Locate the cell with the specified text and output its (X, Y) center coordinate. 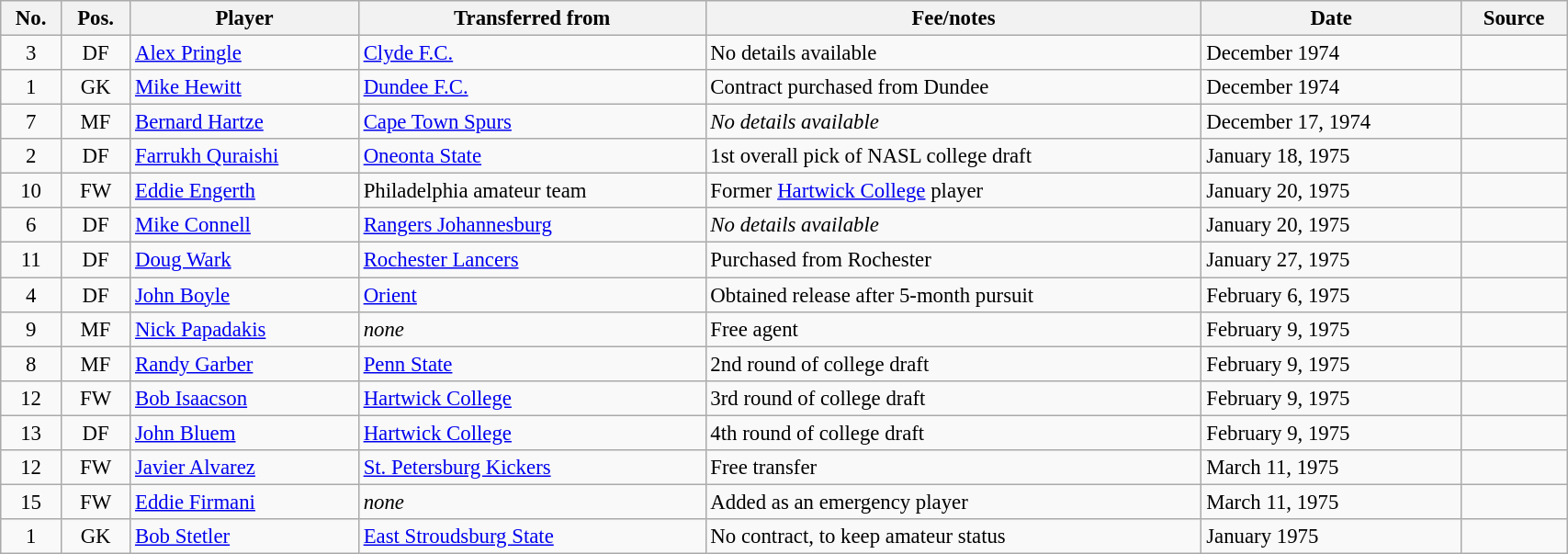
Rochester Lancers (532, 260)
15 (31, 502)
Bernard Hartze (244, 122)
Randy Garber (244, 364)
Philadelphia amateur team (532, 191)
Fee/notes (953, 18)
Clyde F.C. (532, 53)
February 6, 1975 (1332, 295)
Orient (532, 295)
Pos. (96, 18)
3rd round of college draft (953, 398)
6 (31, 225)
Farrukh Quraishi (244, 156)
East Stroudsburg State (532, 537)
4th round of college draft (953, 433)
Cape Town Spurs (532, 122)
Free agent (953, 329)
2nd round of college draft (953, 364)
Eddie Engerth (244, 191)
Mike Connell (244, 225)
St. Petersburg Kickers (532, 468)
Obtained release after 5-month pursuit (953, 295)
Alex Pringle (244, 53)
January 1975 (1332, 537)
8 (31, 364)
Bob Stetler (244, 537)
7 (31, 122)
Javier Alvarez (244, 468)
Source (1514, 18)
Date (1332, 18)
9 (31, 329)
Former Hartwick College player (953, 191)
January 27, 1975 (1332, 260)
Bob Isaacson (244, 398)
No contract, to keep amateur status (953, 537)
Eddie Firmani (244, 502)
13 (31, 433)
11 (31, 260)
Added as an emergency player (953, 502)
Contract purchased from Dundee (953, 87)
Mike Hewitt (244, 87)
2 (31, 156)
Doug Wark (244, 260)
Nick Papadakis (244, 329)
Free transfer (953, 468)
December 17, 1974 (1332, 122)
1st overall pick of NASL college draft (953, 156)
Transferred from (532, 18)
Oneonta State (532, 156)
Dundee F.C. (532, 87)
4 (31, 295)
January 18, 1975 (1332, 156)
No. (31, 18)
Rangers Johannesburg (532, 225)
John Bluem (244, 433)
John Boyle (244, 295)
Purchased from Rochester (953, 260)
Penn State (532, 364)
3 (31, 53)
10 (31, 191)
Player (244, 18)
